Output the [x, y] coordinate of the center of the cell containing the given text.  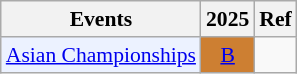
Asian Championships [101, 55]
Events [101, 19]
B [228, 55]
2025 [228, 19]
Ref [275, 19]
